Extract the [x, y] coordinate from the center of the cell holding the provided text.  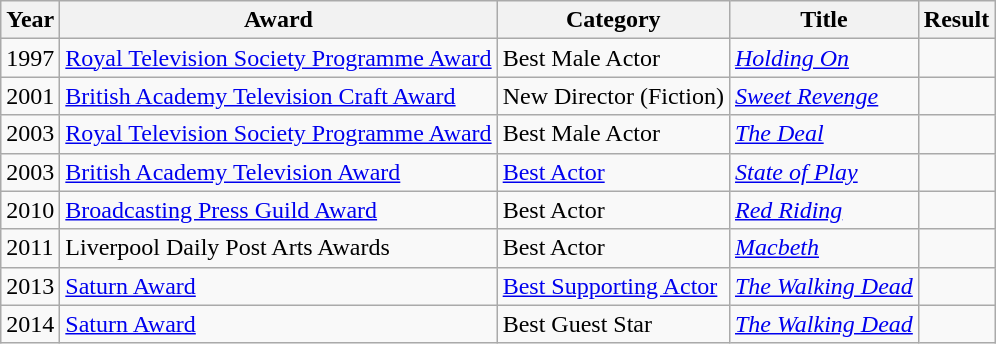
British Academy Television Award [278, 172]
2011 [30, 248]
Holding On [824, 58]
Result [956, 20]
2001 [30, 96]
Best Guest Star [613, 324]
Broadcasting Press Guild Award [278, 210]
Red Riding [824, 210]
2010 [30, 210]
New Director (Fiction) [613, 96]
The Deal [824, 134]
2014 [30, 324]
Category [613, 20]
Sweet Revenge [824, 96]
Title [824, 20]
Macbeth [824, 248]
2013 [30, 286]
Year [30, 20]
1997 [30, 58]
State of Play [824, 172]
Best Supporting Actor [613, 286]
Liverpool Daily Post Arts Awards [278, 248]
British Academy Television Craft Award [278, 96]
Award [278, 20]
